Identify which cell holds the provided text, then report its (X, Y) central coordinate. 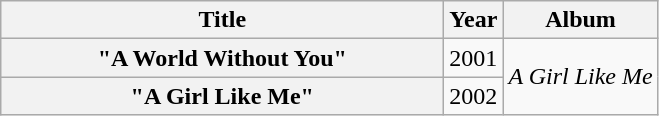
Year (474, 20)
2002 (474, 96)
Album (580, 20)
"A Girl Like Me" (222, 96)
"A World Without You" (222, 58)
Title (222, 20)
2001 (474, 58)
A Girl Like Me (580, 77)
